Search for the cell housing the specified text and yield its [x, y] center coordinate. 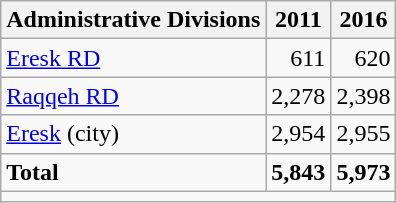
2011 [298, 20]
611 [298, 58]
2,955 [364, 134]
2,278 [298, 96]
620 [364, 58]
5,843 [298, 172]
Eresk RD [134, 58]
Total [134, 172]
2,954 [298, 134]
2,398 [364, 96]
5,973 [364, 172]
2016 [364, 20]
Administrative Divisions [134, 20]
Raqqeh RD [134, 96]
Eresk (city) [134, 134]
